Determine the (X, Y) coordinate at the center of the cell enclosing the given text.  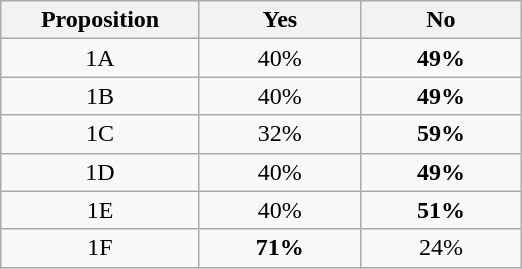
71% (280, 248)
1F (100, 248)
59% (440, 134)
No (440, 20)
1B (100, 96)
32% (280, 134)
24% (440, 248)
1E (100, 210)
Proposition (100, 20)
51% (440, 210)
Yes (280, 20)
1A (100, 58)
1C (100, 134)
1D (100, 172)
